Locate the cell with the specified text and output its (x, y) center coordinate. 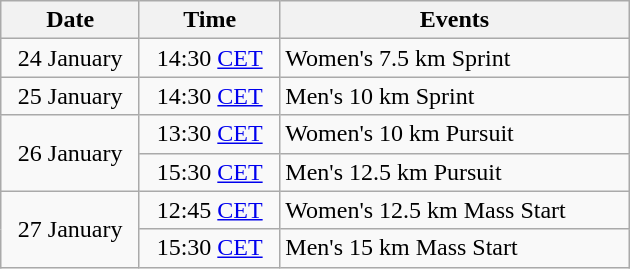
Date (70, 20)
26 January (70, 153)
12:45 CET (209, 210)
Men's 10 km Sprint (454, 96)
Events (454, 20)
13:30 CET (209, 134)
24 January (70, 58)
Women's 7.5 km Sprint (454, 58)
Women's 12.5 km Mass Start (454, 210)
25 January (70, 96)
Women's 10 km Pursuit (454, 134)
Men's 15 km Mass Start (454, 248)
Time (209, 20)
27 January (70, 229)
Men's 12.5 km Pursuit (454, 172)
